Determine the [x, y] coordinate at the center of the cell enclosing the given text.  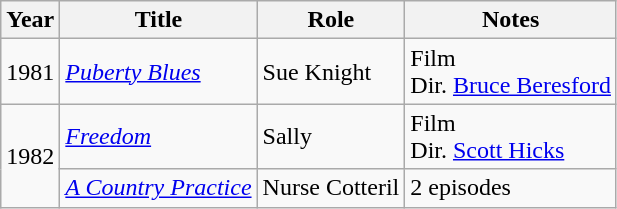
A Country Practice [158, 188]
Nurse Cotteril [331, 188]
1981 [30, 72]
Title [158, 20]
Notes [511, 20]
Freedom [158, 136]
Sue Knight [331, 72]
Puberty Blues [158, 72]
2 episodes [511, 188]
Role [331, 20]
FilmDir. Scott Hicks [511, 136]
Year [30, 20]
FilmDir. Bruce Beresford [511, 72]
Sally [331, 136]
1982 [30, 156]
